Return [x, y] of the center of cell containing provided text 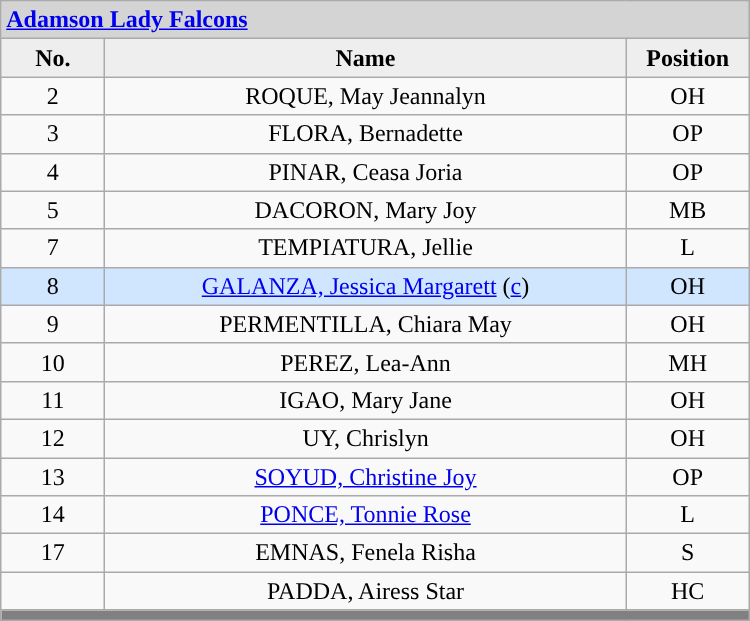
17 [53, 553]
GALANZA, Jessica Margarett (c) [366, 286]
PINAR, Ceasa Joria [366, 172]
Position [688, 58]
MH [688, 362]
TEMPIATURA, Jellie [366, 248]
HC [688, 591]
Name [366, 58]
2 [53, 96]
13 [53, 477]
PERMENTILLA, Chiara May [366, 324]
10 [53, 362]
ROQUE, May Jeannalyn [366, 96]
PADDA, Airess Star [366, 591]
PEREZ, Lea-Ann [366, 362]
PONCE, Tonnie Rose [366, 515]
9 [53, 324]
MB [688, 210]
5 [53, 210]
4 [53, 172]
12 [53, 438]
14 [53, 515]
11 [53, 400]
DACORON, Mary Joy [366, 210]
Adamson Lady Falcons [375, 20]
FLORA, Bernadette [366, 134]
IGAO, Mary Jane [366, 400]
UY, Chrislyn [366, 438]
3 [53, 134]
SOYUD, Christine Joy [366, 477]
No. [53, 58]
8 [53, 286]
S [688, 553]
7 [53, 248]
EMNAS, Fenela Risha [366, 553]
